Locate the cell with the specified text and output its [X, Y] center coordinate. 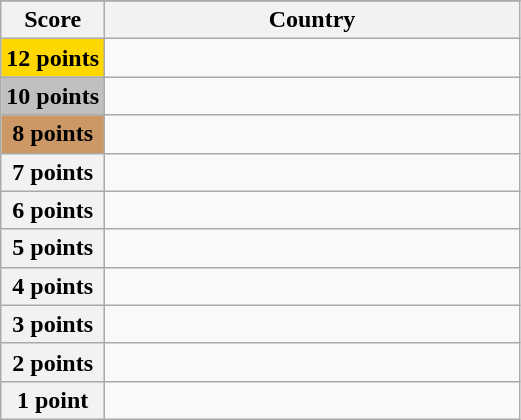
12 points [53, 58]
6 points [53, 210]
5 points [53, 248]
2 points [53, 362]
7 points [53, 172]
Score [53, 20]
10 points [53, 96]
8 points [53, 134]
4 points [53, 286]
Country [312, 20]
1 point [53, 400]
3 points [53, 324]
